From the cell containing the given text, extract its center point as [X, Y] coordinate. 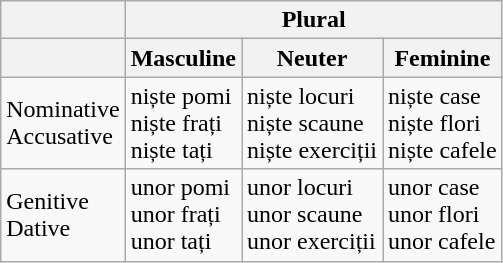
niște pominiște fraținiște tați [183, 123]
Masculine [183, 58]
Plural [314, 20]
unor locuriunor scauneunor exerciții [312, 215]
unor caseunor floriunor cafele [443, 215]
unor pomiunor frațiunor tați [183, 215]
Neuter [312, 58]
Feminine [443, 58]
NominativeAccusative [63, 123]
niște locuriniște scauneniște exerciții [312, 123]
niște caseniște floriniște cafele [443, 123]
GenitiveDative [63, 215]
